Provide the [x, y] coordinate of the cell's center where the given text is located.  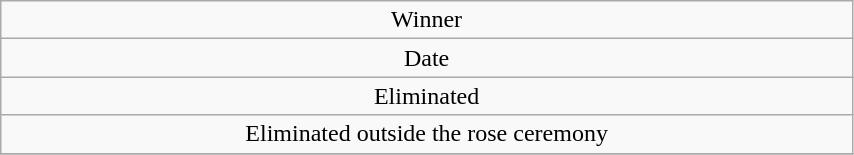
Winner [427, 20]
Eliminated outside the rose ceremony [427, 134]
Date [427, 58]
Eliminated [427, 96]
